Determine the (x, y) coordinate at the center of the cell enclosing the given text.  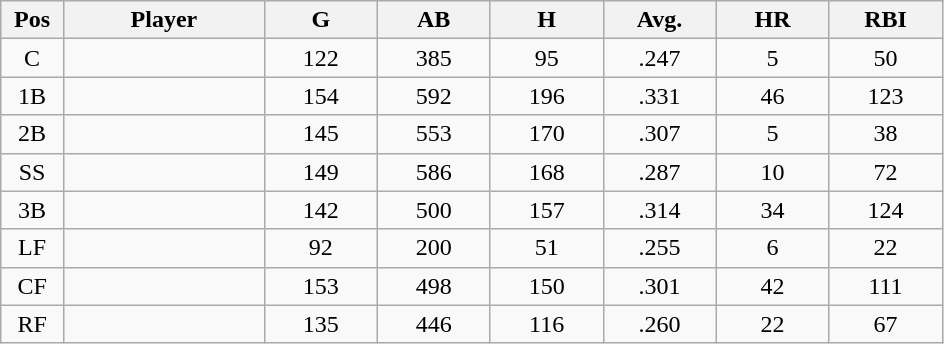
50 (886, 58)
95 (546, 58)
.287 (660, 172)
122 (320, 58)
145 (320, 134)
H (546, 20)
RF (32, 324)
.260 (660, 324)
RBI (886, 20)
.307 (660, 134)
.255 (660, 248)
157 (546, 210)
170 (546, 134)
124 (886, 210)
38 (886, 134)
Pos (32, 20)
592 (434, 96)
142 (320, 210)
.301 (660, 286)
553 (434, 134)
154 (320, 96)
G (320, 20)
.314 (660, 210)
6 (772, 248)
Avg. (660, 20)
135 (320, 324)
CF (32, 286)
153 (320, 286)
586 (434, 172)
498 (434, 286)
C (32, 58)
42 (772, 286)
2B (32, 134)
200 (434, 248)
67 (886, 324)
168 (546, 172)
Player (164, 20)
500 (434, 210)
149 (320, 172)
10 (772, 172)
1B (32, 96)
196 (546, 96)
385 (434, 58)
111 (886, 286)
92 (320, 248)
123 (886, 96)
72 (886, 172)
46 (772, 96)
HR (772, 20)
150 (546, 286)
446 (434, 324)
34 (772, 210)
SS (32, 172)
.247 (660, 58)
.331 (660, 96)
LF (32, 248)
51 (546, 248)
116 (546, 324)
3B (32, 210)
AB (434, 20)
